Determine the [x, y] coordinate at the center of the cell enclosing the given text.  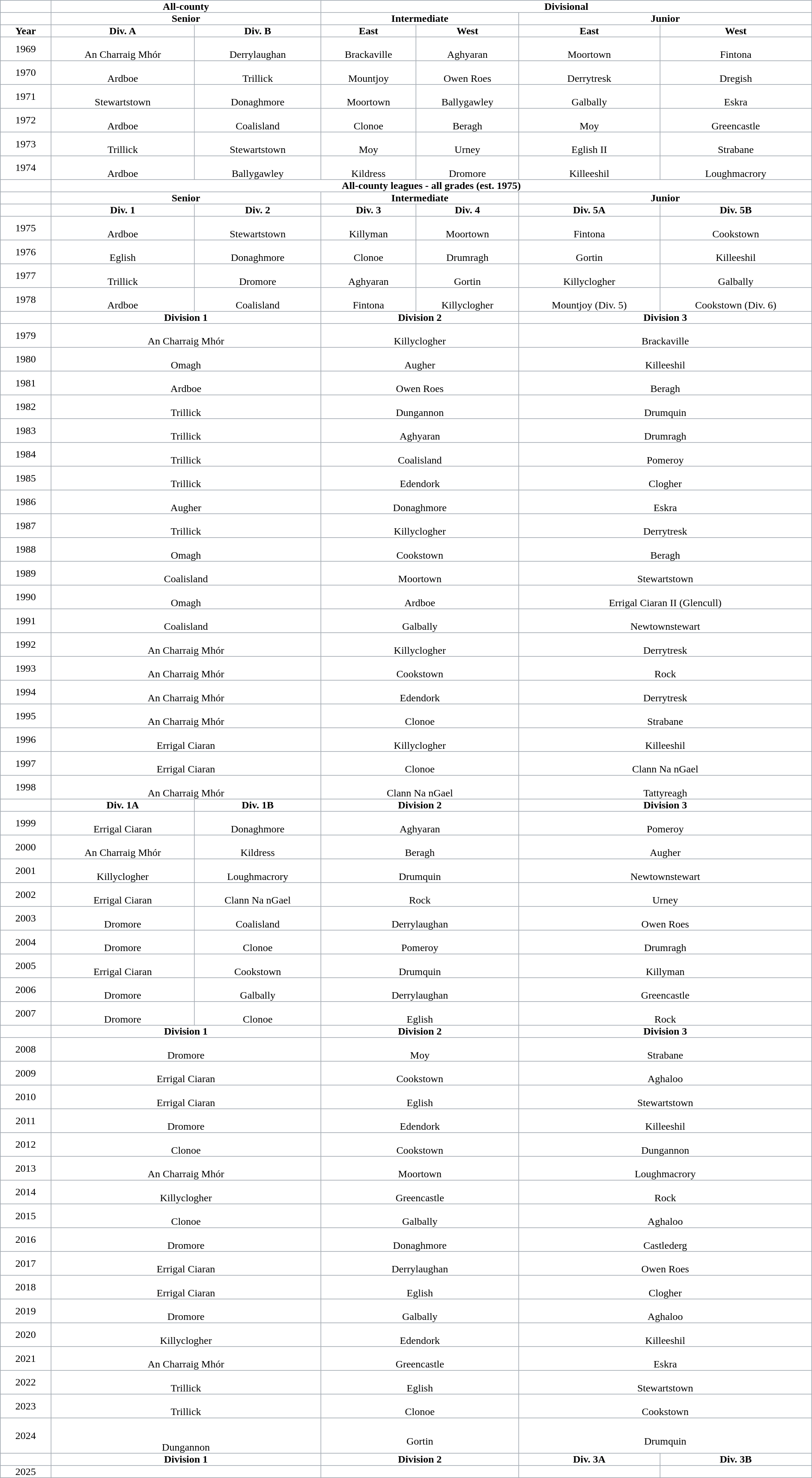
2012 [25, 1145]
1969 [25, 49]
Div. 5A [589, 210]
1982 [25, 407]
1988 [25, 550]
Dregish [736, 73]
Cookstown (Div. 6) [736, 300]
1979 [25, 336]
1977 [25, 276]
1992 [25, 645]
Div. 1 [122, 210]
2019 [25, 1311]
1980 [25, 360]
2000 [25, 847]
Tattyreagh [666, 787]
1971 [25, 97]
2021 [25, 1359]
1975 [25, 229]
All-county leagues - all grades (est. 1975) [431, 186]
Div. 2 [257, 210]
2013 [25, 1169]
2009 [25, 1074]
Div. 3 [368, 210]
Div. 1A [122, 805]
Divisional [566, 6]
Mountjoy (Div. 5) [589, 300]
Div. 1B [257, 805]
1972 [25, 121]
2011 [25, 1121]
1978 [25, 300]
Div. B [257, 31]
1970 [25, 73]
1973 [25, 144]
Div. 5B [736, 210]
1989 [25, 574]
1974 [25, 168]
1987 [25, 526]
1985 [25, 479]
2004 [25, 942]
2017 [25, 1264]
Errigal Ciaran II (Glencull) [666, 597]
All-county [185, 6]
2024 [25, 1436]
2018 [25, 1288]
1981 [25, 383]
2015 [25, 1216]
1983 [25, 431]
1986 [25, 502]
Div. 3B [736, 1460]
Mountjoy [368, 73]
1991 [25, 621]
2023 [25, 1406]
1998 [25, 787]
1996 [25, 740]
1990 [25, 597]
2006 [25, 990]
2014 [25, 1193]
Div. 4 [467, 210]
1984 [25, 455]
Castlederg [666, 1240]
1976 [25, 252]
2005 [25, 966]
2001 [25, 871]
1994 [25, 692]
Div. A [122, 31]
2002 [25, 895]
1993 [25, 669]
2016 [25, 1240]
1997 [25, 764]
2003 [25, 919]
2007 [25, 1014]
Eglish II [589, 144]
1995 [25, 716]
2020 [25, 1335]
1999 [25, 823]
2025 [25, 1472]
2022 [25, 1383]
2008 [25, 1050]
Div. 3A [589, 1460]
2010 [25, 1098]
Year [25, 31]
